From the cell containing the given text, extract its center point as [X, Y] coordinate. 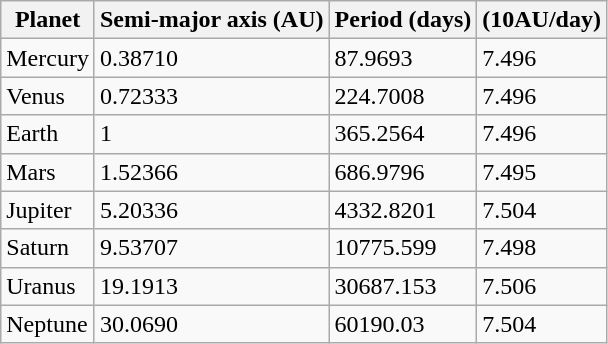
Uranus [48, 286]
Mars [48, 172]
30687.153 [403, 286]
Saturn [48, 248]
224.7008 [403, 96]
19.1913 [212, 286]
Jupiter [48, 210]
Neptune [48, 324]
30.0690 [212, 324]
0.38710 [212, 58]
5.20336 [212, 210]
Earth [48, 134]
60190.03 [403, 324]
87.9693 [403, 58]
Period (days) [403, 20]
9.53707 [212, 248]
365.2564 [403, 134]
Mercury [48, 58]
4332.8201 [403, 210]
1.52366 [212, 172]
0.72333 [212, 96]
1 [212, 134]
686.9796 [403, 172]
7.495 [542, 172]
Semi-major axis (AU) [212, 20]
Venus [48, 96]
10775.599 [403, 248]
7.498 [542, 248]
Planet [48, 20]
(10AU/day) [542, 20]
7.506 [542, 286]
